Output the (x, y) coordinate of the center of the cell containing the given text.  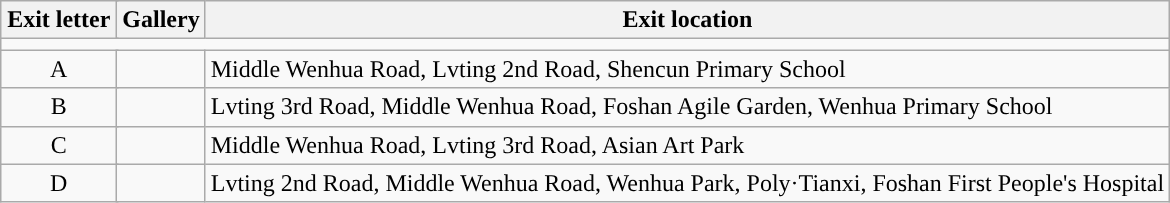
Exit location (687, 20)
Exit letter (59, 20)
C (59, 145)
Middle Wenhua Road, Lvting 3rd Road, Asian Art Park (687, 145)
Middle Wenhua Road, Lvting 2nd Road, Shencun Primary School (687, 69)
B (59, 107)
Gallery (161, 20)
Lvting 3rd Road, Middle Wenhua Road, Foshan Agile Garden, Wenhua Primary School (687, 107)
A (59, 69)
D (59, 183)
Lvting 2nd Road, Middle Wenhua Road, Wenhua Park, Poly·Tianxi, Foshan First People's Hospital (687, 183)
